Pinpoint the cell where the given text exists, returning its (x, y) midpoint coordinate. 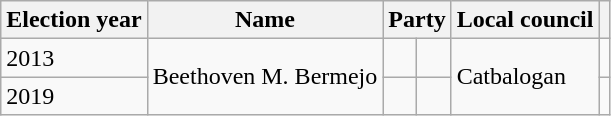
Catbalogan (525, 77)
Party (417, 20)
Name (265, 20)
2019 (74, 96)
Election year (74, 20)
Local council (525, 20)
Beethoven M. Bermejo (265, 77)
2013 (74, 58)
